Locate the cell with the specified text and output its [x, y] center coordinate. 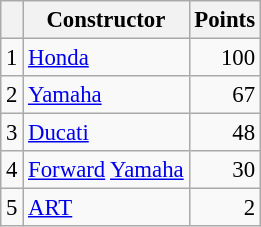
67 [224, 95]
100 [224, 58]
3 [12, 133]
Yamaha [106, 95]
30 [224, 170]
4 [12, 170]
48 [224, 133]
Points [224, 20]
1 [12, 58]
Ducati [106, 133]
Forward Yamaha [106, 170]
5 [12, 208]
Constructor [106, 20]
Honda [106, 58]
ART [106, 208]
